Find where the given text appears and provide that cell's center as (x, y) coordinate. 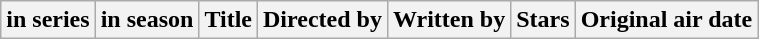
in series (48, 20)
Stars (543, 20)
in season (147, 20)
Original air date (666, 20)
Written by (448, 20)
Directed by (323, 20)
Title (228, 20)
